Identify which cell holds the provided text, then report its (x, y) central coordinate. 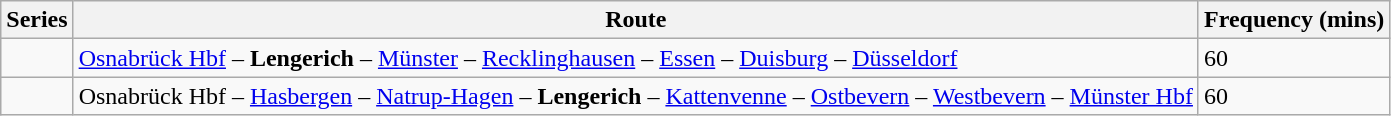
Frequency (mins) (1294, 20)
Route (636, 20)
Series (37, 20)
Osnabrück Hbf – Lengerich – Münster – Recklinghausen – Essen – Duisburg – Düsseldorf (636, 58)
Osnabrück Hbf – Hasbergen – Natrup-Hagen – Lengerich – Kattenvenne – Ostbevern – Westbevern – Münster Hbf (636, 96)
